Scan for the cell matching the given text and deliver its (x, y) coordinate at center. 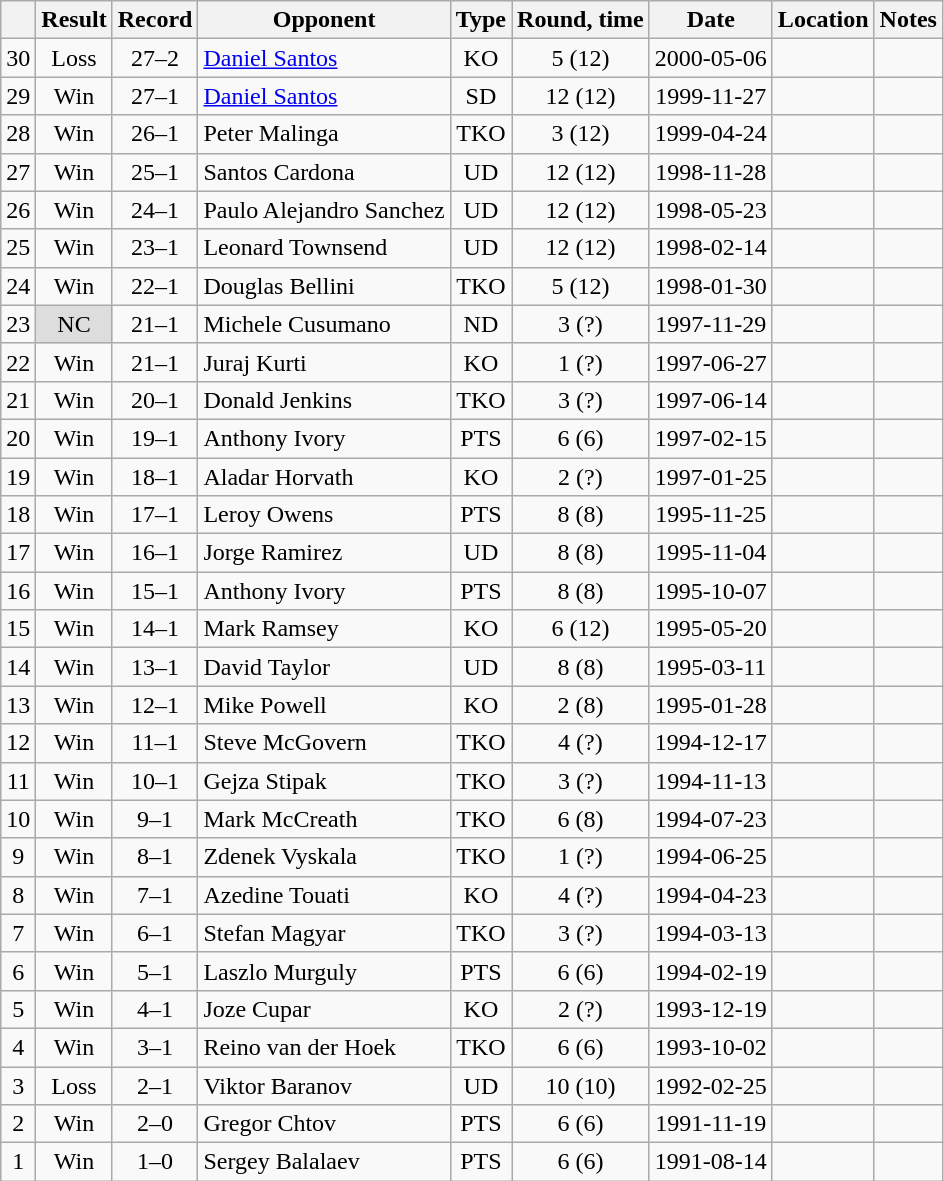
9 (18, 857)
13 (18, 705)
1998-01-30 (710, 286)
1999-04-24 (710, 134)
David Taylor (324, 667)
17–1 (155, 515)
1997-02-15 (710, 438)
20–1 (155, 400)
1994-11-13 (710, 781)
6 (12) (581, 629)
14 (18, 667)
18–1 (155, 477)
Leroy Owens (324, 515)
11 (18, 781)
15–1 (155, 591)
Mike Powell (324, 705)
25–1 (155, 172)
10 (18, 819)
Joze Cupar (324, 1009)
1995-05-20 (710, 629)
1991-11-19 (710, 1124)
13–1 (155, 667)
27–2 (155, 58)
Peter Malinga (324, 134)
23 (18, 324)
25 (18, 248)
4–1 (155, 1009)
12–1 (155, 705)
1994-04-23 (710, 895)
Date (710, 20)
21 (18, 400)
1994-06-25 (710, 857)
1994-12-17 (710, 743)
Result (74, 20)
2–1 (155, 1085)
29 (18, 96)
16 (18, 591)
15 (18, 629)
9–1 (155, 819)
24 (18, 286)
27 (18, 172)
5–1 (155, 971)
Record (155, 20)
8 (18, 895)
1998-05-23 (710, 210)
Opponent (324, 20)
Santos Cardona (324, 172)
Paulo Alejandro Sanchez (324, 210)
6 (18, 971)
Donald Jenkins (324, 400)
Juraj Kurti (324, 362)
2 (18, 1124)
5 (18, 1009)
23–1 (155, 248)
1994-07-23 (710, 819)
1998-11-28 (710, 172)
26 (18, 210)
1994-02-19 (710, 971)
6–1 (155, 933)
30 (18, 58)
Steve McGovern (324, 743)
1995-03-11 (710, 667)
Laszlo Murguly (324, 971)
Round, time (581, 20)
Mark McCreath (324, 819)
1995-11-04 (710, 553)
Douglas Bellini (324, 286)
1 (18, 1162)
1998-02-14 (710, 248)
1992-02-25 (710, 1085)
Notes (908, 20)
1999-11-27 (710, 96)
1994-03-13 (710, 933)
Location (823, 20)
1993-10-02 (710, 1047)
7–1 (155, 895)
22 (18, 362)
Viktor Baranov (324, 1085)
1997-01-25 (710, 477)
19–1 (155, 438)
Zdenek Vyskala (324, 857)
12 (18, 743)
6 (8) (581, 819)
SD (480, 96)
10 (10) (581, 1085)
Gregor Chtov (324, 1124)
Aladar Horvath (324, 477)
1995-01-28 (710, 705)
1997-11-29 (710, 324)
ND (480, 324)
20 (18, 438)
19 (18, 477)
Reino van der Hoek (324, 1047)
17 (18, 553)
16–1 (155, 553)
Sergey Balalaev (324, 1162)
1995-11-25 (710, 515)
28 (18, 134)
7 (18, 933)
22–1 (155, 286)
Gejza Stipak (324, 781)
2–0 (155, 1124)
2000-05-06 (710, 58)
2 (8) (581, 705)
3 (18, 1085)
1991-08-14 (710, 1162)
11–1 (155, 743)
27–1 (155, 96)
1–0 (155, 1162)
24–1 (155, 210)
Michele Cusumano (324, 324)
NC (74, 324)
Azedine Touati (324, 895)
1997-06-27 (710, 362)
Type (480, 20)
1995-10-07 (710, 591)
Mark Ramsey (324, 629)
3–1 (155, 1047)
18 (18, 515)
26–1 (155, 134)
4 (18, 1047)
Stefan Magyar (324, 933)
Jorge Ramirez (324, 553)
10–1 (155, 781)
14–1 (155, 629)
3 (12) (581, 134)
Leonard Townsend (324, 248)
1993-12-19 (710, 1009)
8–1 (155, 857)
1997-06-14 (710, 400)
